Locate the cell with the specified text and output its (X, Y) center coordinate. 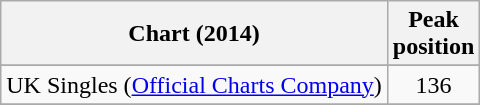
UK Singles (Official Charts Company) (194, 85)
Chart (2014) (194, 34)
136 (433, 85)
Peakposition (433, 34)
